Locate the cell with the specified text and output its [X, Y] center coordinate. 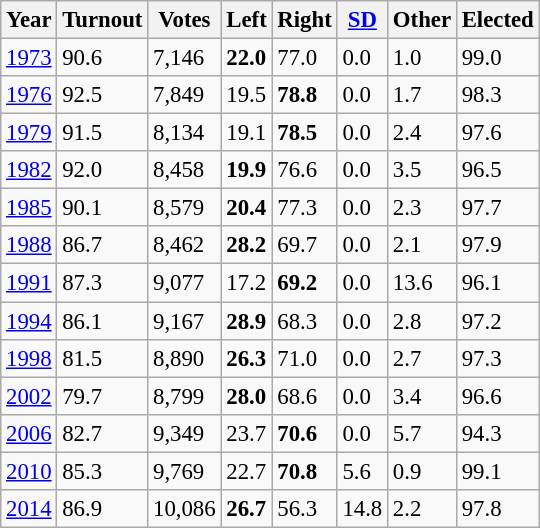
Right [304, 20]
69.7 [304, 245]
96.1 [498, 283]
9,769 [184, 471]
77.0 [304, 58]
8,458 [184, 170]
96.6 [498, 396]
2014 [29, 509]
96.5 [498, 170]
8,462 [184, 245]
28.0 [246, 396]
97.8 [498, 509]
76.6 [304, 170]
81.5 [102, 358]
92.0 [102, 170]
3.5 [422, 170]
71.0 [304, 358]
1991 [29, 283]
7,849 [184, 95]
8,579 [184, 208]
8,799 [184, 396]
Year [29, 20]
Votes [184, 20]
1998 [29, 358]
19.5 [246, 95]
70.6 [304, 433]
14.8 [362, 509]
90.1 [102, 208]
94.3 [498, 433]
13.6 [422, 283]
0.9 [422, 471]
78.8 [304, 95]
2.2 [422, 509]
86.7 [102, 245]
19.9 [246, 170]
86.1 [102, 321]
Other [422, 20]
99.0 [498, 58]
68.3 [304, 321]
98.3 [498, 95]
28.2 [246, 245]
10,086 [184, 509]
17.2 [246, 283]
26.7 [246, 509]
2.1 [422, 245]
2.7 [422, 358]
SD [362, 20]
9,077 [184, 283]
3.4 [422, 396]
86.9 [102, 509]
2.3 [422, 208]
97.9 [498, 245]
19.1 [246, 133]
22.0 [246, 58]
22.7 [246, 471]
2.4 [422, 133]
69.2 [304, 283]
2010 [29, 471]
7,146 [184, 58]
70.8 [304, 471]
68.6 [304, 396]
1988 [29, 245]
56.3 [304, 509]
1979 [29, 133]
8,134 [184, 133]
2002 [29, 396]
97.7 [498, 208]
99.1 [498, 471]
9,349 [184, 433]
87.3 [102, 283]
82.7 [102, 433]
92.5 [102, 95]
2006 [29, 433]
Elected [498, 20]
1976 [29, 95]
8,890 [184, 358]
5.6 [362, 471]
78.5 [304, 133]
85.3 [102, 471]
97.6 [498, 133]
1.0 [422, 58]
97.2 [498, 321]
1985 [29, 208]
1973 [29, 58]
91.5 [102, 133]
97.3 [498, 358]
1994 [29, 321]
Left [246, 20]
5.7 [422, 433]
20.4 [246, 208]
77.3 [304, 208]
26.3 [246, 358]
1982 [29, 170]
90.6 [102, 58]
28.9 [246, 321]
1.7 [422, 95]
23.7 [246, 433]
9,167 [184, 321]
79.7 [102, 396]
Turnout [102, 20]
2.8 [422, 321]
